Pinpoint the cell where the given text exists, returning its (X, Y) midpoint coordinate. 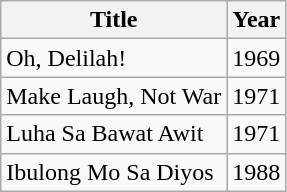
1969 (256, 58)
Make Laugh, Not War (114, 96)
1988 (256, 172)
Ibulong Mo Sa Diyos (114, 172)
Title (114, 20)
Year (256, 20)
Oh, Delilah! (114, 58)
Luha Sa Bawat Awit (114, 134)
